Identify which cell holds the provided text, then report its (X, Y) central coordinate. 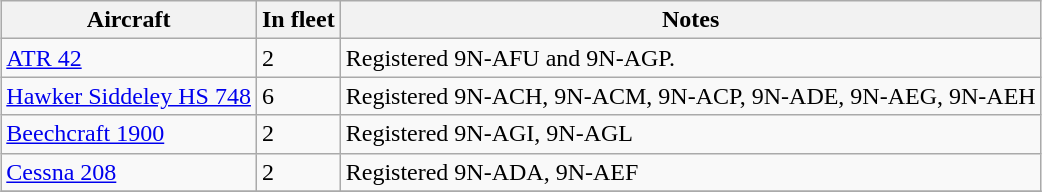
6 (298, 96)
Registered 9N-ADA, 9N-AEF (690, 172)
In fleet (298, 20)
Hawker Siddeley HS 748 (129, 96)
Notes (690, 20)
Registered 9N-AFU and 9N-AGP. (690, 58)
Registered 9N-AGI, 9N-AGL (690, 134)
Aircraft (129, 20)
Registered 9N-ACH, 9N-ACM, 9N-ACP, 9N-ADE, 9N-AEG, 9N-AEH (690, 96)
ATR 42 (129, 58)
Beechcraft 1900 (129, 134)
Cessna 208 (129, 172)
